Detect which cell encompasses the target text, then output its [x, y] center coordinate. 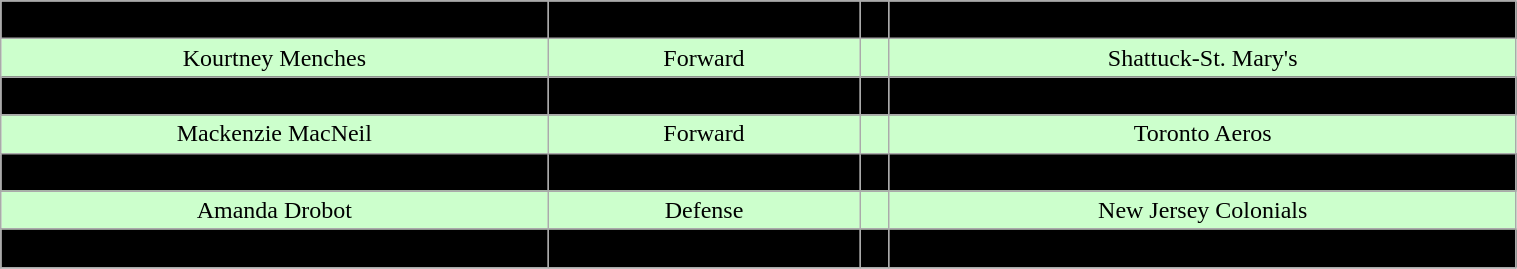
Taylor Willard [274, 248]
Molly Depew [274, 20]
Brooks School [1202, 20]
New Jersey Colonials [1202, 210]
Toronto Aeros [1202, 134]
Chicago Mission [1202, 96]
Bella Webster [274, 96]
Shattuck-St. Mary's [1202, 58]
Mackenzie MacNeil [274, 134]
US National Team U18 [1202, 248]
Kourtney Menches [274, 58]
Amanda Drobot [274, 210]
Assabet Valley [1202, 172]
Katherine Pate [274, 172]
Goaltender [704, 20]
